Determine the (X, Y) coordinate at the center of the cell enclosing the given text.  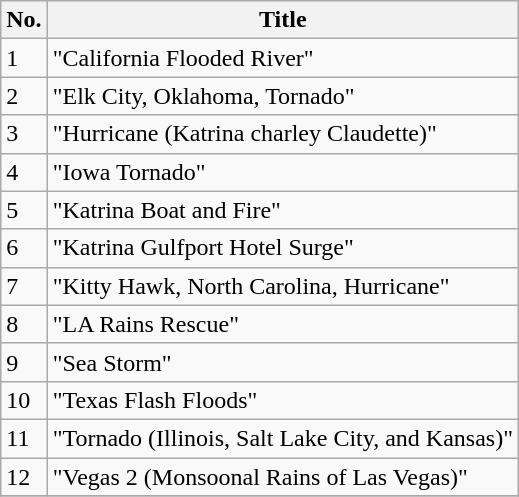
5 (24, 210)
"Katrina Boat and Fire" (282, 210)
4 (24, 172)
"Kitty Hawk, North Carolina, Hurricane" (282, 286)
"Elk City, Oklahoma, Tornado" (282, 96)
12 (24, 477)
"LA Rains Rescue" (282, 324)
"Iowa Tornado" (282, 172)
"Hurricane (Katrina charley Claudette)" (282, 134)
11 (24, 438)
No. (24, 20)
"Katrina Gulfport Hotel Surge" (282, 248)
6 (24, 248)
"Sea Storm" (282, 362)
7 (24, 286)
"Vegas 2 (Monsoonal Rains of Las Vegas)" (282, 477)
9 (24, 362)
"Tornado (Illinois, Salt Lake City, and Kansas)" (282, 438)
10 (24, 400)
2 (24, 96)
"Texas Flash Floods" (282, 400)
1 (24, 58)
"California Flooded River" (282, 58)
Title (282, 20)
3 (24, 134)
8 (24, 324)
